Determine the (x, y) coordinate at the center of the cell enclosing the given text.  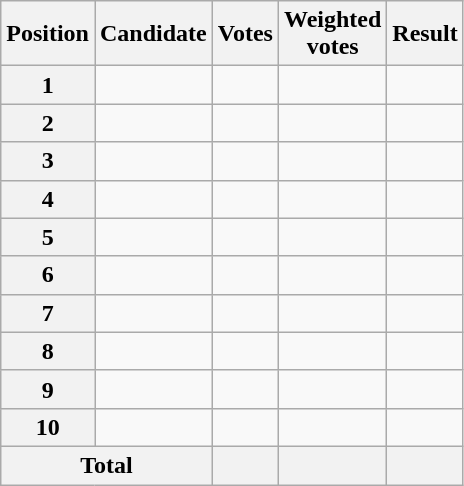
Position (48, 34)
Result (425, 34)
6 (48, 275)
2 (48, 123)
1 (48, 85)
3 (48, 161)
Total (107, 465)
8 (48, 351)
9 (48, 389)
Weightedvotes (332, 34)
Candidate (153, 34)
7 (48, 313)
Votes (245, 34)
4 (48, 199)
10 (48, 427)
5 (48, 237)
